Search for the cell housing the specified text and yield its [x, y] center coordinate. 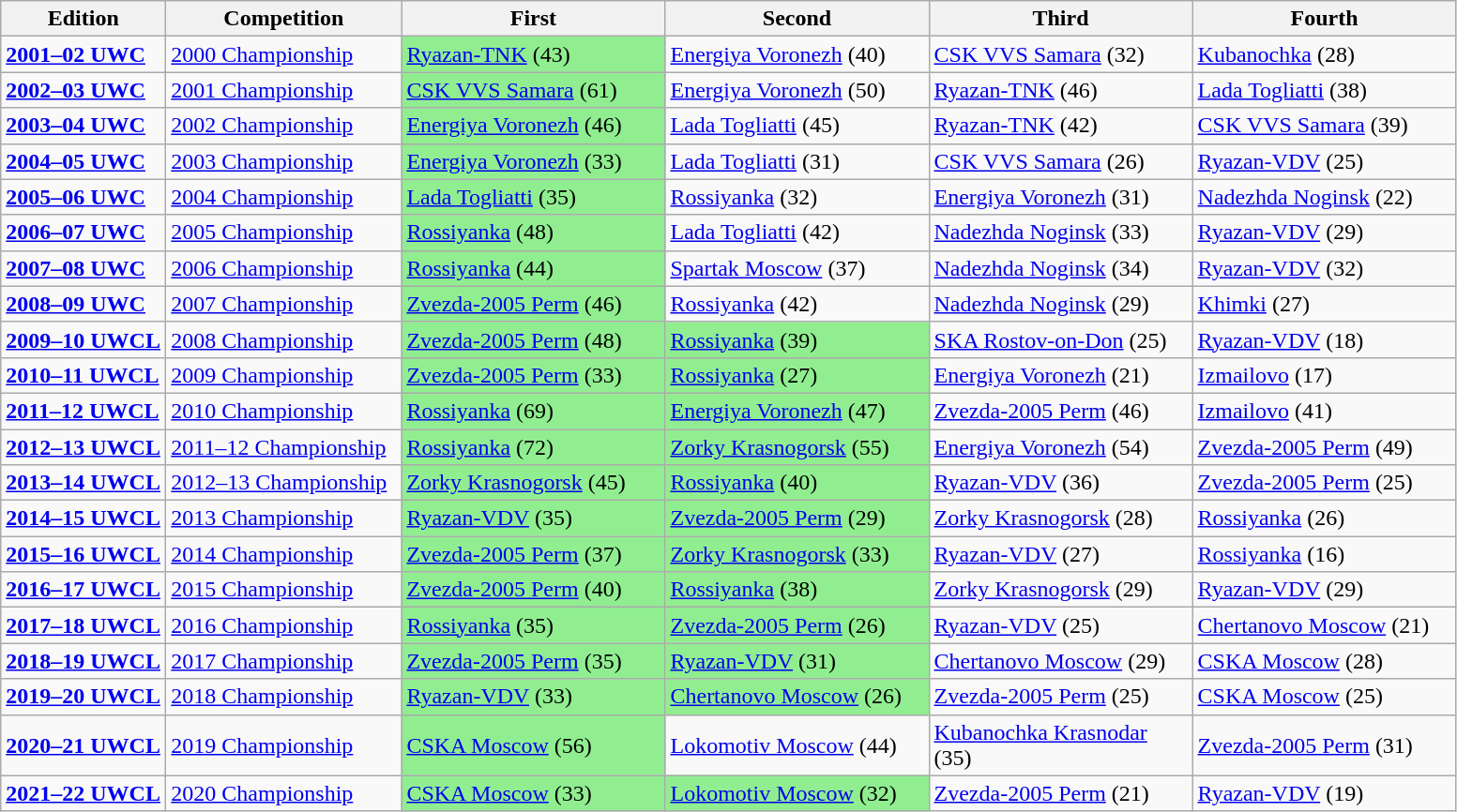
Ryazan-VDV (19) [1325, 793]
Energiya Voronezh (47) [797, 411]
Lokomotiv Moscow (44) [797, 744]
2016–17 UWCL [83, 590]
Energiya Voronezh (33) [533, 161]
2012–13 Championship [283, 483]
2008 Championship [283, 339]
Zvezda-2005 Perm (26) [797, 625]
2014–15 UWCL [83, 519]
2004 Championship [283, 197]
2018–19 UWCL [83, 661]
Energiya Voronezh (40) [797, 54]
Spartak Moscow (37) [797, 268]
2017–18 UWCL [83, 625]
2010–11 UWCL [83, 375]
2010 Championship [283, 411]
2020 Championship [283, 793]
CSK VVS Samara (39) [1325, 126]
Rossiyanka (44) [533, 268]
Chertanovo Moscow (26) [797, 697]
Second [797, 19]
2002–03 UWC [83, 90]
Competition [283, 19]
2019 Championship [283, 744]
2018 Championship [283, 697]
2009–10 UWCL [83, 339]
Rossiyanka (72) [533, 447]
Izmailovo (41) [1325, 411]
Lada Togliatti (45) [797, 126]
Lokomotiv Moscow (32) [797, 793]
Ryazan-TNK (42) [1060, 126]
Zvezda-2005 Perm (37) [533, 554]
2002 Championship [283, 126]
2006 Championship [283, 268]
Ryazan-VDV (32) [1325, 268]
Ryazan-VDV (35) [533, 519]
Kubanochka (28) [1325, 54]
Zvezda-2005 Perm (31) [1325, 744]
2019–20 UWCL [83, 697]
First [533, 19]
Lada Togliatti (35) [533, 197]
2008–09 UWC [83, 304]
2013 Championship [283, 519]
Ryazan-VDV (27) [1060, 554]
Ryazan-TNK (43) [533, 54]
Rossiyanka (40) [797, 483]
CSK VVS Samara (26) [1060, 161]
2013–14 UWCL [83, 483]
Zorky Krasnogorsk (29) [1060, 590]
Zorky Krasnogorsk (28) [1060, 519]
Lada Togliatti (38) [1325, 90]
Zvezda-2005 Perm (35) [533, 661]
Rossiyanka (48) [533, 233]
2000 Championship [283, 54]
2009 Championship [283, 375]
Rossiyanka (38) [797, 590]
Izmailovo (17) [1325, 375]
Energiya Voronezh (21) [1060, 375]
Nadezhda Noginsk (22) [1325, 197]
Zorky Krasnogorsk (33) [797, 554]
Zvezda-2005 Perm (29) [797, 519]
Rossiyanka (26) [1325, 519]
2003–04 UWC [83, 126]
2015–16 UWCL [83, 554]
2020–21 UWCL [83, 744]
2021–22 UWCL [83, 793]
Energiya Voronezh (31) [1060, 197]
2001 Championship [283, 90]
Rossiyanka (39) [797, 339]
Ryazan-VDV (31) [797, 661]
2016 Championship [283, 625]
Ryazan-VDV (36) [1060, 483]
2001–02 UWC [83, 54]
Zvezda-2005 Perm (21) [1060, 793]
CSK VVS Samara (32) [1060, 54]
2011–12 UWCL [83, 411]
2004–05 UWC [83, 161]
2014 Championship [283, 554]
Rossiyanka (27) [797, 375]
Rossiyanka (42) [797, 304]
2005–06 UWC [83, 197]
2011–12 Championship [283, 447]
Rossiyanka (35) [533, 625]
Khimki (27) [1325, 304]
SKA Rostov-on-Don (25) [1060, 339]
Nadezhda Noginsk (29) [1060, 304]
Ryazan-VDV (18) [1325, 339]
Ryazan-VDV (33) [533, 697]
2015 Championship [283, 590]
CSK VVS Samara (61) [533, 90]
2017 Championship [283, 661]
Zvezda-2005 Perm (49) [1325, 447]
Zvezda-2005 Perm (40) [533, 590]
Edition [83, 19]
2006–07 UWC [83, 233]
Rossiyanka (32) [797, 197]
Rossiyanka (69) [533, 411]
Energiya Voronezh (46) [533, 126]
2007–08 UWC [83, 268]
Third [1060, 19]
2005 Championship [283, 233]
Energiya Voronezh (54) [1060, 447]
Lada Togliatti (31) [797, 161]
Fourth [1325, 19]
Energiya Voronezh (50) [797, 90]
Nadezhda Noginsk (33) [1060, 233]
Zvezda-2005 Perm (48) [533, 339]
CSKA Moscow (25) [1325, 697]
2003 Championship [283, 161]
CSKA Moscow (28) [1325, 661]
Ryazan-TNK (46) [1060, 90]
Chertanovo Moscow (21) [1325, 625]
Zorky Krasnogorsk (55) [797, 447]
Zorky Krasnogorsk (45) [533, 483]
CSKA Moscow (33) [533, 793]
Nadezhda Noginsk (34) [1060, 268]
CSKA Moscow (56) [533, 744]
Zvezda-2005 Perm (33) [533, 375]
Chertanovo Moscow (29) [1060, 661]
Kubanochka Krasnodar (35) [1060, 744]
2007 Championship [283, 304]
Rossiyanka (16) [1325, 554]
2012–13 UWCL [83, 447]
Lada Togliatti (42) [797, 233]
